Determine the (X, Y) coordinate at the center of the cell enclosing the given text.  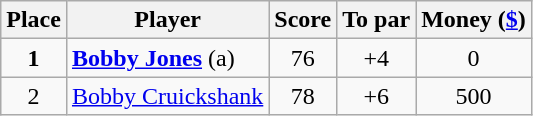
Player (167, 20)
+6 (376, 96)
1 (34, 58)
Score (303, 20)
2 (34, 96)
To par (376, 20)
78 (303, 96)
0 (474, 58)
Bobby Cruickshank (167, 96)
Place (34, 20)
76 (303, 58)
Money ($) (474, 20)
+4 (376, 58)
Bobby Jones (a) (167, 58)
500 (474, 96)
